Determine the [X, Y] coordinate at the center of the cell enclosing the given text.  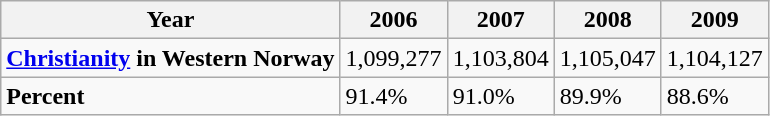
91.4% [394, 96]
2007 [500, 20]
88.6% [714, 96]
1,104,127 [714, 58]
89.9% [608, 96]
1,105,047 [608, 58]
1,099,277 [394, 58]
2009 [714, 20]
2006 [394, 20]
Christianity in Western Norway [170, 58]
91.0% [500, 96]
Percent [170, 96]
2008 [608, 20]
1,103,804 [500, 58]
Year [170, 20]
